Provide the (x, y) coordinate of the cell's center where the given text is located.  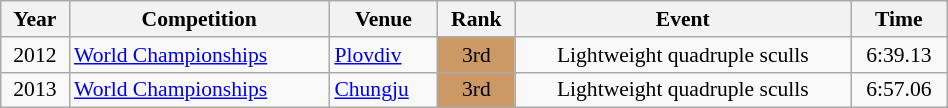
2013 (35, 90)
Competition (199, 19)
Year (35, 19)
Time (900, 19)
Plovdiv (383, 55)
6:57.06 (900, 90)
6:39.13 (900, 55)
Event (682, 19)
Chungju (383, 90)
2012 (35, 55)
Rank (477, 19)
Venue (383, 19)
